Output the (x, y) coordinate of the center of the cell containing the given text.  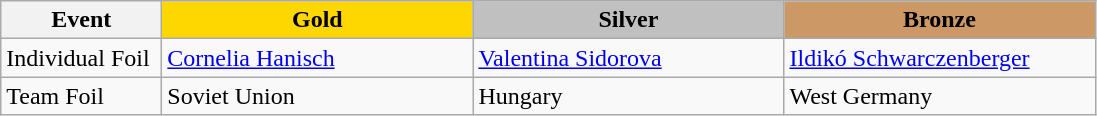
Silver (628, 20)
West Germany (940, 96)
Ildikó Schwarczenberger (940, 58)
Team Foil (82, 96)
Cornelia Hanisch (318, 58)
Soviet Union (318, 96)
Individual Foil (82, 58)
Valentina Sidorova (628, 58)
Gold (318, 20)
Event (82, 20)
Hungary (628, 96)
Bronze (940, 20)
